Detect which cell encompasses the target text, then output its [x, y] center coordinate. 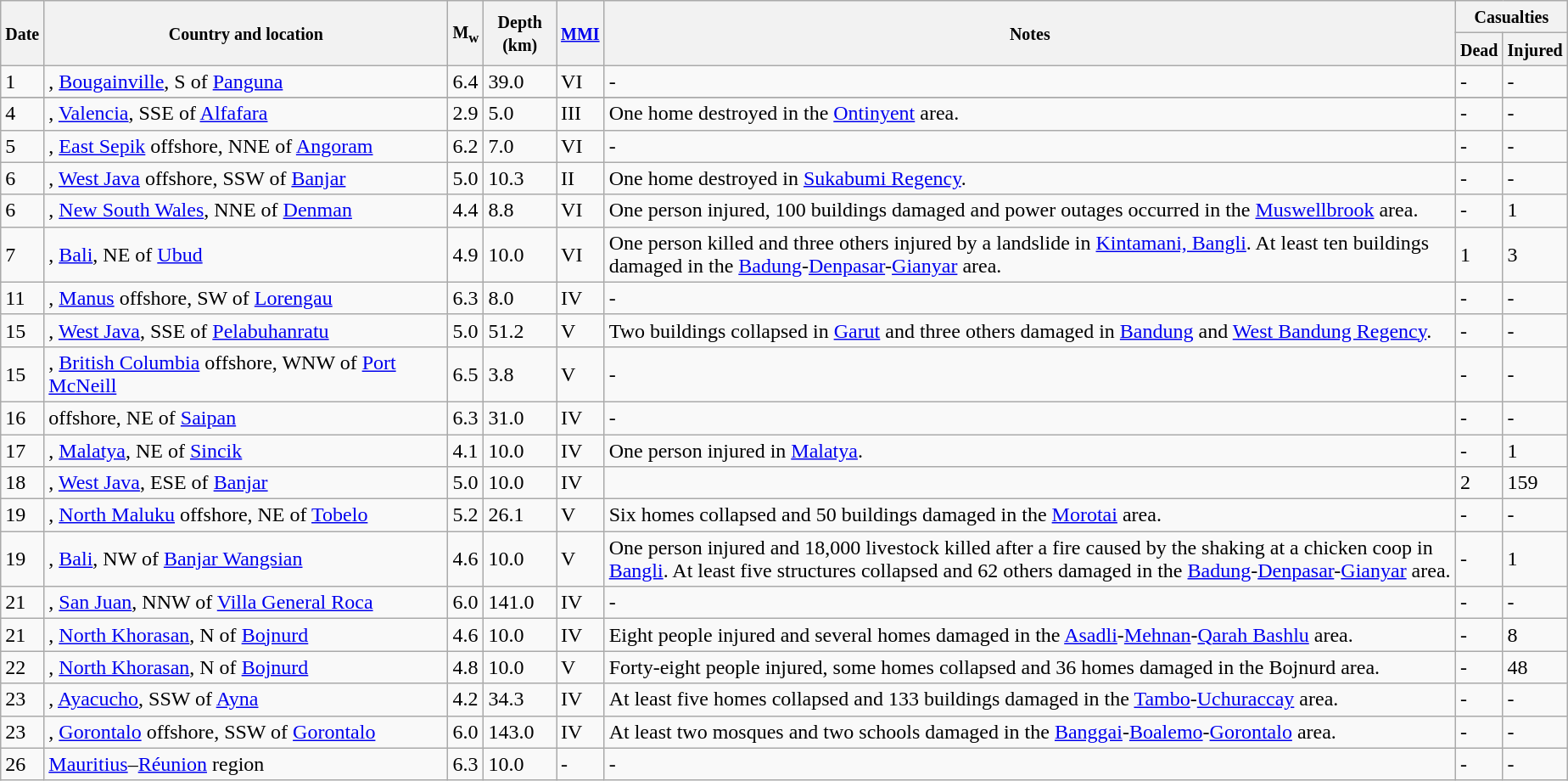
3.8 [520, 374]
, Manus offshore, SW of Lorengau [246, 298]
8 [1535, 635]
17 [22, 451]
51.2 [520, 330]
4.8 [466, 667]
, San Juan, NNW of Villa General Roca [246, 603]
, Bali, NW of Banjar Wangsian [246, 559]
5.2 [466, 515]
One home destroyed in the Ontinyent area. [1030, 114]
, Gorontalo offshore, SSW of Gorontalo [246, 732]
4.9 [466, 255]
, East Sepik offshore, NNE of Angoram [246, 146]
4.2 [466, 700]
3 [1535, 255]
6.4 [466, 81]
MMI [580, 33]
Dead [1479, 49]
One home destroyed in Sukabumi Regency. [1030, 178]
26.1 [520, 515]
7.0 [520, 146]
8.8 [520, 211]
, Ayacucho, SSW of Ayna [246, 700]
Forty-eight people injured, some homes collapsed and 36 homes damaged in the Bojnurd area. [1030, 667]
Two buildings collapsed in Garut and three others damaged in Bandung and West Bandung Regency. [1030, 330]
26 [22, 764]
159 [1535, 483]
7 [22, 255]
Country and location [246, 33]
22 [22, 667]
, Malatya, NE of Sincik [246, 451]
39.0 [520, 81]
11 [22, 298]
Six homes collapsed and 50 buildings damaged in the Morotai area. [1030, 515]
Depth (km) [520, 33]
Casualties [1511, 17]
18 [22, 483]
One person injured, 100 buildings damaged and power outages occurred in the Muswellbrook area. [1030, 211]
, Bali, NE of Ubud [246, 255]
8.0 [520, 298]
6.2 [466, 146]
141.0 [520, 603]
At least two mosques and two schools damaged in the Banggai-Boalemo-Gorontalo area. [1030, 732]
4 [22, 114]
Date [22, 33]
143.0 [520, 732]
, Valencia, SSE of Alfafara [246, 114]
16 [22, 418]
4.1 [466, 451]
31.0 [520, 418]
One person injured in Malatya. [1030, 451]
Eight people injured and several homes damaged in the Asadli-Mehnan-Qarah Bashlu area. [1030, 635]
, West Java, SSE of Pelabuhanratu [246, 330]
Injured [1535, 49]
offshore, NE of Saipan [246, 418]
, Bougainville, S of Panguna [246, 81]
At least five homes collapsed and 133 buildings damaged in the Tambo-Uchuraccay area. [1030, 700]
6.5 [466, 374]
48 [1535, 667]
2 [1479, 483]
III [580, 114]
5 [22, 146]
One person killed and three others injured by a landslide in Kintamani, Bangli. At least ten buildings damaged in the Badung-Denpasar-Gianyar area. [1030, 255]
Mauritius–Réunion region [246, 764]
10.3 [520, 178]
Notes [1030, 33]
Mw [466, 33]
II [580, 178]
34.3 [520, 700]
4.4 [466, 211]
, West Java offshore, SSW of Banjar [246, 178]
, West Java, ESE of Banjar [246, 483]
, New South Wales, NNE of Denman [246, 211]
2.9 [466, 114]
, North Maluku offshore, NE of Tobelo [246, 515]
, British Columbia offshore, WNW of Port McNeill [246, 374]
